For the text-containing cell, return its midpoint in [x, y] coordinate format. 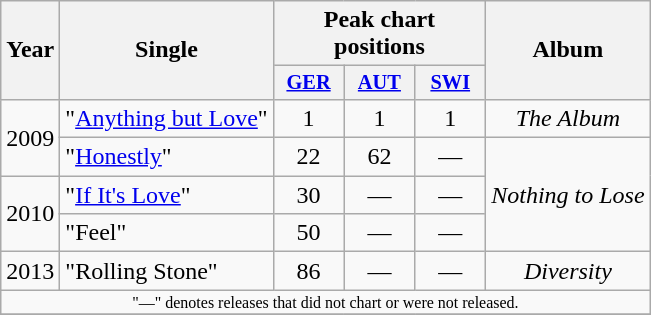
Single [166, 50]
50 [308, 233]
Diversity [568, 271]
22 [308, 157]
"Honestly" [166, 157]
2009 [30, 137]
"If It's Love" [166, 195]
86 [308, 271]
Peak chart positions [380, 34]
SWI [450, 83]
"Anything but Love" [166, 118]
GER [308, 83]
"Rolling Stone" [166, 271]
AUT [380, 83]
Nothing to Lose [568, 195]
The Album [568, 118]
"Feel" [166, 233]
2010 [30, 214]
30 [308, 195]
2013 [30, 271]
Year [30, 50]
"—" denotes releases that did not chart or were not released. [326, 302]
Album [568, 50]
62 [380, 157]
